Capture the cell that displays the provided text and extract its (X, Y) central coordinate. 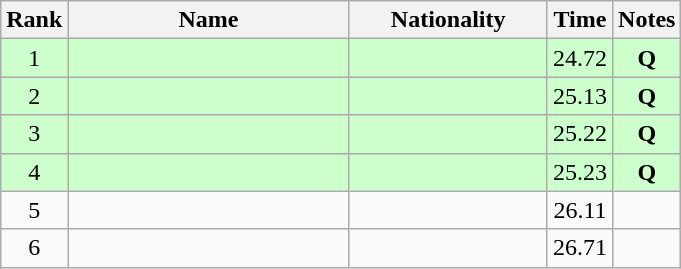
Nationality (448, 20)
2 (34, 96)
1 (34, 58)
3 (34, 134)
26.71 (580, 248)
25.22 (580, 134)
Time (580, 20)
25.13 (580, 96)
26.11 (580, 210)
4 (34, 172)
Rank (34, 20)
Notes (647, 20)
24.72 (580, 58)
6 (34, 248)
Name (208, 20)
5 (34, 210)
25.23 (580, 172)
